Determine the [x, y] coordinate at the center of the cell enclosing the given text.  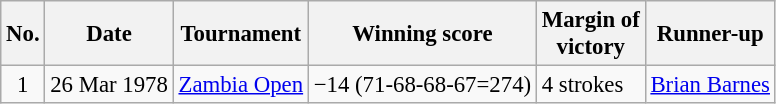
Margin ofvictory [590, 34]
Date [109, 34]
No. [23, 34]
Winning score [422, 34]
−14 (71-68-68-67=274) [422, 85]
26 Mar 1978 [109, 85]
4 strokes [590, 85]
1 [23, 85]
Zambia Open [240, 85]
Tournament [240, 34]
Brian Barnes [710, 85]
Runner-up [710, 34]
